For the text-containing cell, return its midpoint in [X, Y] coordinate format. 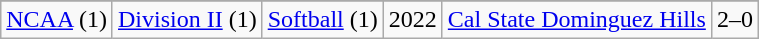
Division II (1) [187, 20]
NCAA (1) [57, 20]
Cal State Dominguez Hills [576, 20]
Softball (1) [322, 20]
2–0 [734, 20]
2022 [412, 20]
